Find where the given text appears and provide that cell's center as (x, y) coordinate. 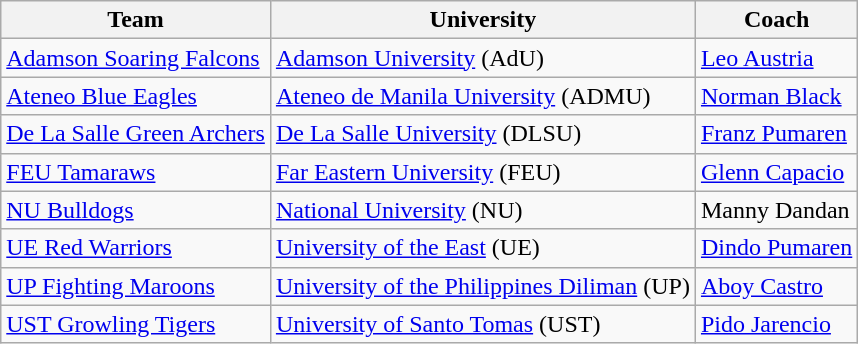
Ateneo de Manila University (ADMU) (482, 96)
De La Salle Green Archers (136, 134)
UE Red Warriors (136, 248)
Far Eastern University (FEU) (482, 172)
FEU Tamaraws (136, 172)
Pido Jarencio (776, 324)
Franz Pumaren (776, 134)
Dindo Pumaren (776, 248)
Ateneo Blue Eagles (136, 96)
Norman Black (776, 96)
University of the Philippines Diliman (UP) (482, 286)
NU Bulldogs (136, 210)
Manny Dandan (776, 210)
Adamson Soaring Falcons (136, 58)
National University (NU) (482, 210)
De La Salle University (DLSU) (482, 134)
Leo Austria (776, 58)
Coach (776, 20)
Adamson University (AdU) (482, 58)
Aboy Castro (776, 286)
University (482, 20)
University of the East (UE) (482, 248)
UST Growling Tigers (136, 324)
Glenn Capacio (776, 172)
UP Fighting Maroons (136, 286)
Team (136, 20)
University of Santo Tomas (UST) (482, 324)
